From the cell containing the given text, extract its center point as [X, Y] coordinate. 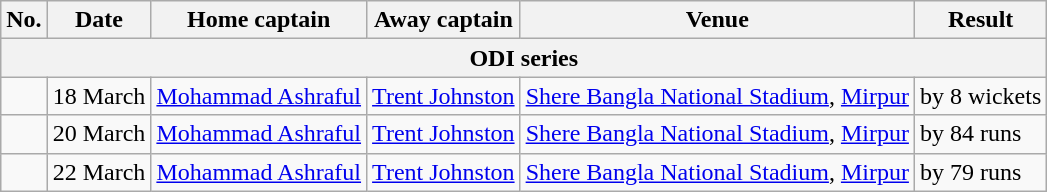
20 March [99, 134]
22 March [99, 172]
by 8 wickets [980, 96]
No. [24, 20]
Home captain [259, 20]
18 March [99, 96]
Away captain [444, 20]
Result [980, 20]
ODI series [524, 58]
Venue [717, 20]
Date [99, 20]
by 84 runs [980, 134]
by 79 runs [980, 172]
